Search for the cell housing the specified text and yield its (x, y) center coordinate. 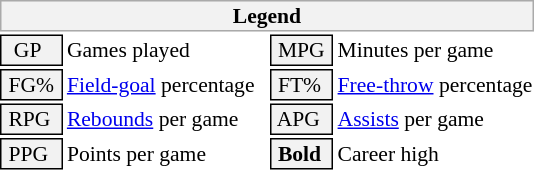
Rebounds per game (166, 120)
Bold (302, 154)
Field-goal percentage (166, 85)
Points per game (166, 154)
GP (31, 50)
MPG (302, 50)
FT% (302, 85)
Free-throw percentage (435, 85)
Legend (267, 16)
FG% (31, 85)
Career high (435, 154)
Minutes per game (435, 50)
Games played (166, 50)
Assists per game (435, 120)
RPG (31, 120)
APG (302, 120)
PPG (31, 154)
